Pinpoint the cell where the given text exists, returning its [X, Y] midpoint coordinate. 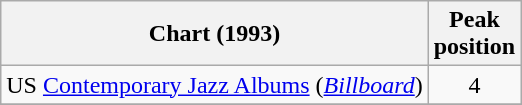
4 [474, 85]
Peakposition [474, 34]
US Contemporary Jazz Albums (Billboard) [214, 85]
Chart (1993) [214, 34]
